Find where the given text appears and provide that cell's center as (x, y) coordinate. 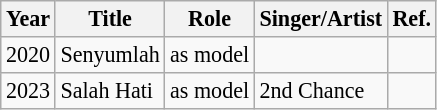
Senyumlah (110, 54)
Title (110, 18)
2nd Chance (320, 90)
Role (210, 18)
Ref. (412, 18)
2020 (28, 54)
Year (28, 18)
2023 (28, 90)
Salah Hati (110, 90)
Singer/Artist (320, 18)
